Find where the given text appears and provide that cell's center as (X, Y) coordinate. 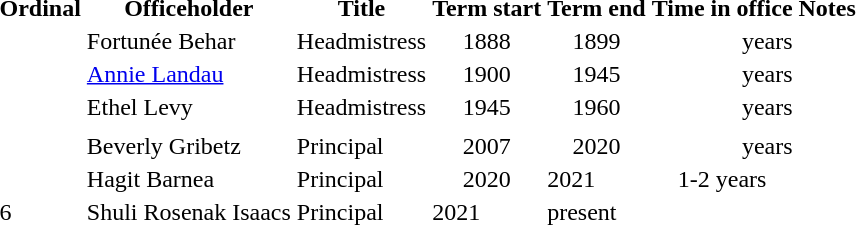
Beverly Gribetz (188, 146)
2021 (596, 179)
Hagit Barnea (188, 179)
Ethel Levy (188, 107)
Annie Landau (188, 74)
1-2 years (722, 179)
1888 (487, 41)
1960 (596, 107)
2007 (487, 146)
1900 (487, 74)
Fortunée Behar (188, 41)
1899 (596, 41)
